Identify which cell holds the provided text, then report its [X, Y] central coordinate. 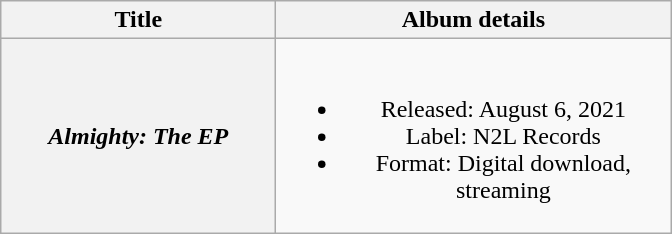
Almighty: The EP [138, 136]
Released: August 6, 2021 Label: N2L RecordsFormat: Digital download, streaming [474, 136]
Title [138, 20]
Album details [474, 20]
